Detect which cell encompasses the target text, then output its [X, Y] center coordinate. 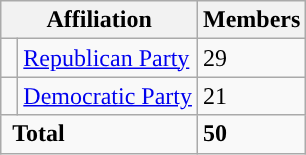
Republican Party [108, 58]
Total [100, 134]
50 [251, 134]
Members [251, 20]
29 [251, 58]
Democratic Party [108, 96]
21 [251, 96]
Affiliation [100, 20]
